Detect which cell encompasses the target text, then output its [x, y] center coordinate. 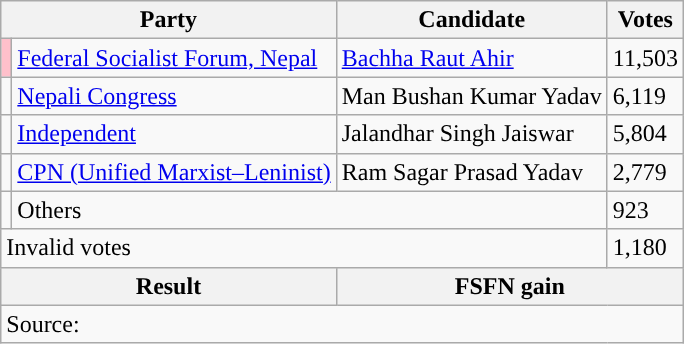
2,779 [645, 172]
Ram Sagar Prasad Yadav [472, 172]
Votes [645, 20]
Candidate [472, 20]
Nepali Congress [174, 96]
Federal Socialist Forum, Nepal [174, 58]
CPN (Unified Marxist–Leninist) [174, 172]
923 [645, 210]
11,503 [645, 58]
1,180 [645, 248]
FSFN gain [510, 286]
Party [168, 20]
Result [168, 286]
Jalandhar Singh Jaiswar [472, 134]
5,804 [645, 134]
Source: [342, 324]
Independent [174, 134]
6,119 [645, 96]
Man Bushan Kumar Yadav [472, 96]
Invalid votes [304, 248]
Others [310, 210]
Bachha Raut Ahir [472, 58]
